From the cell containing the given text, extract its center point as [x, y] coordinate. 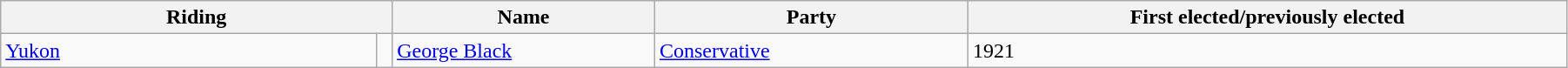
Name [524, 17]
Conservative [811, 51]
1921 [1267, 51]
First elected/previously elected [1267, 17]
Party [811, 17]
Yukon [189, 51]
Riding [197, 17]
George Black [524, 51]
